Search for the cell housing the specified text and yield its (x, y) center coordinate. 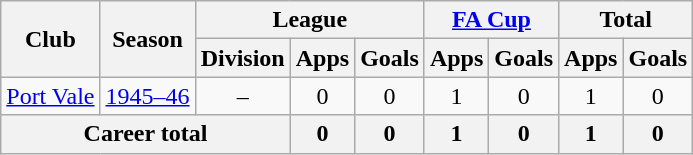
1945–46 (148, 96)
Club (50, 39)
– (242, 96)
Division (242, 58)
Port Vale (50, 96)
Total (626, 20)
League (310, 20)
Career total (146, 134)
FA Cup (491, 20)
Season (148, 39)
